Return (X, Y) of the center of cell containing provided text 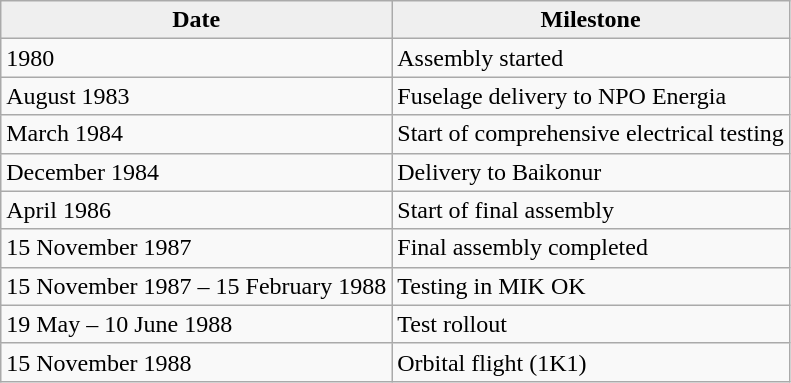
March 1984 (196, 134)
April 1986 (196, 210)
August 1983 (196, 96)
Final assembly completed (591, 248)
1980 (196, 58)
15 November 1987 (196, 248)
Fuselage delivery to NPO Energia (591, 96)
Assembly started (591, 58)
15 November 1988 (196, 362)
19 May – 10 June 1988 (196, 324)
December 1984 (196, 172)
Testing in MIK OK (591, 286)
Orbital flight (1K1) (591, 362)
Delivery to Baikonur (591, 172)
Test rollout (591, 324)
Date (196, 20)
Start of final assembly (591, 210)
Start of comprehensive electrical testing (591, 134)
15 November 1987 – 15 February 1988 (196, 286)
Milestone (591, 20)
